Extract the (X, Y) coordinate from the center of the cell holding the provided text.  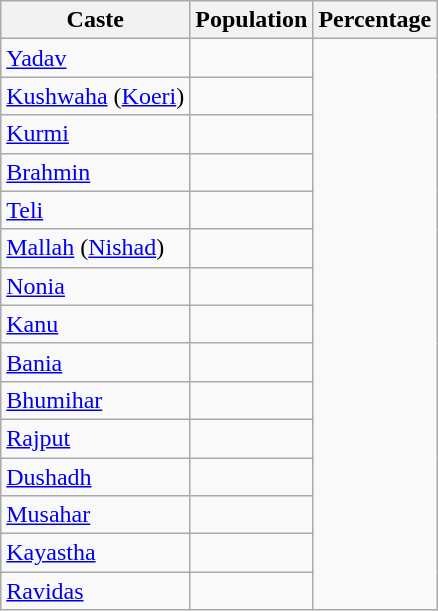
Brahmin (96, 172)
Teli (96, 210)
Caste (96, 20)
Musahar (96, 515)
Rajput (96, 438)
Mallah (Nishad) (96, 248)
Percentage (375, 20)
Ravidas (96, 591)
Bhumihar (96, 400)
Population (252, 20)
Yadav (96, 58)
Kanu (96, 324)
Bania (96, 362)
Kayastha (96, 553)
Kurmi (96, 134)
Kushwaha (Koeri) (96, 96)
Nonia (96, 286)
Dushadh (96, 477)
